Return the (X, Y) coordinate for the center point of the cell that contains the specified text.  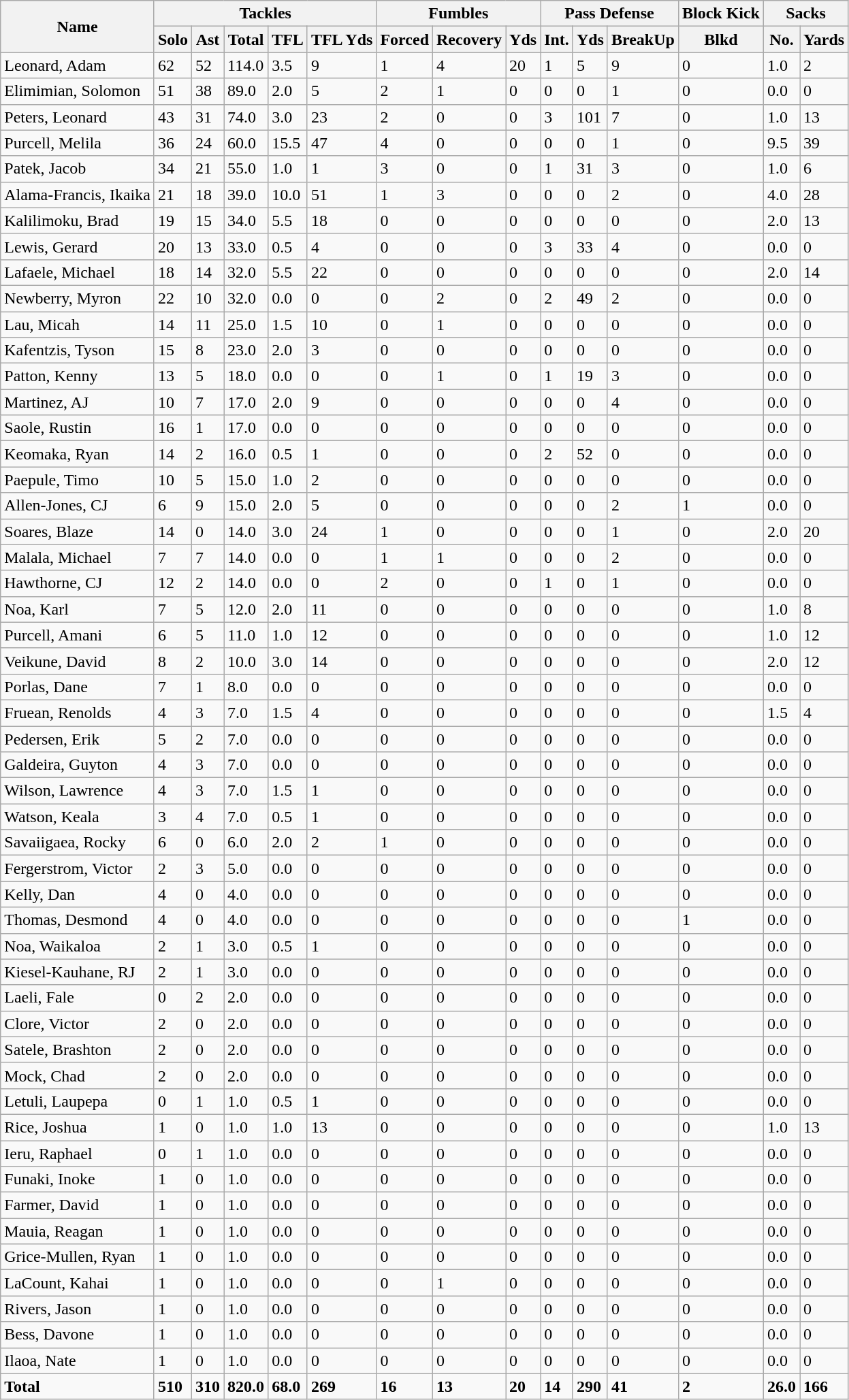
12.0 (246, 609)
34.0 (246, 221)
101 (590, 117)
Grice-Mullen, Ryan (78, 1257)
28 (824, 195)
TFL Yds (342, 39)
62 (173, 65)
Hawthorne, CJ (78, 583)
23 (342, 117)
Patton, Kenny (78, 376)
Ieru, Raphael (78, 1154)
Veikune, David (78, 661)
Yards (824, 39)
8.0 (246, 687)
Farmer, David (78, 1205)
6.0 (246, 843)
Forced (404, 39)
TFL (288, 39)
Leonard, Adam (78, 65)
38 (207, 91)
26.0 (782, 1386)
Tackles (266, 14)
3.5 (288, 65)
Noa, Waikaloa (78, 946)
89.0 (246, 91)
Saole, Rustin (78, 428)
Fergerstrom, Victor (78, 868)
290 (590, 1386)
Mauia, Reagan (78, 1231)
Kalilimoku, Brad (78, 221)
Alama-Francis, Ikaika (78, 195)
Int. (557, 39)
Paepule, Timo (78, 480)
Fruean, Renolds (78, 713)
Funaki, Inoke (78, 1179)
33.0 (246, 246)
Lafaele, Michael (78, 272)
Block Kick (720, 14)
Pedersen, Erik (78, 738)
Kiesel-Kauhane, RJ (78, 972)
Sacks (806, 14)
39 (824, 143)
Blkd (720, 39)
Malala, Michael (78, 557)
Galdeira, Guyton (78, 765)
Rice, Joshua (78, 1127)
Satele, Brashton (78, 1049)
Mock, Chad (78, 1075)
Newberry, Myron (78, 298)
47 (342, 143)
269 (342, 1386)
Kelly, Dan (78, 894)
Elimimian, Solomon (78, 91)
16.0 (246, 454)
Rivers, Jason (78, 1309)
15.5 (288, 143)
Porlas, Dane (78, 687)
Ast (207, 39)
34 (173, 169)
Allen-Jones, CJ (78, 506)
Laeli, Fale (78, 998)
25.0 (246, 325)
310 (207, 1386)
11.0 (246, 635)
Wilson, Lawrence (78, 791)
Martinez, AJ (78, 402)
9.5 (782, 143)
Patek, Jacob (78, 169)
Ilaoa, Nate (78, 1361)
Soares, Blaze (78, 532)
18.0 (246, 376)
Lewis, Gerard (78, 246)
Purcell, Melila (78, 143)
Keomaka, Ryan (78, 454)
43 (173, 117)
Name (78, 27)
510 (173, 1386)
23.0 (246, 351)
39.0 (246, 195)
Recovery (470, 39)
Pass Defense (610, 14)
Letuli, Laupepa (78, 1101)
5.0 (246, 868)
No. (782, 39)
Bess, Davone (78, 1335)
74.0 (246, 117)
BreakUp (643, 39)
114.0 (246, 65)
LaCount, Kahai (78, 1283)
55.0 (246, 169)
Clore, Victor (78, 1024)
Noa, Karl (78, 609)
Kafentzis, Tyson (78, 351)
68.0 (288, 1386)
Purcell, Amani (78, 635)
Solo (173, 39)
Watson, Keala (78, 817)
41 (643, 1386)
Savaiigaea, Rocky (78, 843)
166 (824, 1386)
Lau, Micah (78, 325)
36 (173, 143)
33 (590, 246)
820.0 (246, 1386)
60.0 (246, 143)
49 (590, 298)
Peters, Leonard (78, 117)
Thomas, Desmond (78, 920)
Fumbles (459, 14)
